Return the [x, y] coordinate for the center point of the cell that contains the specified text.  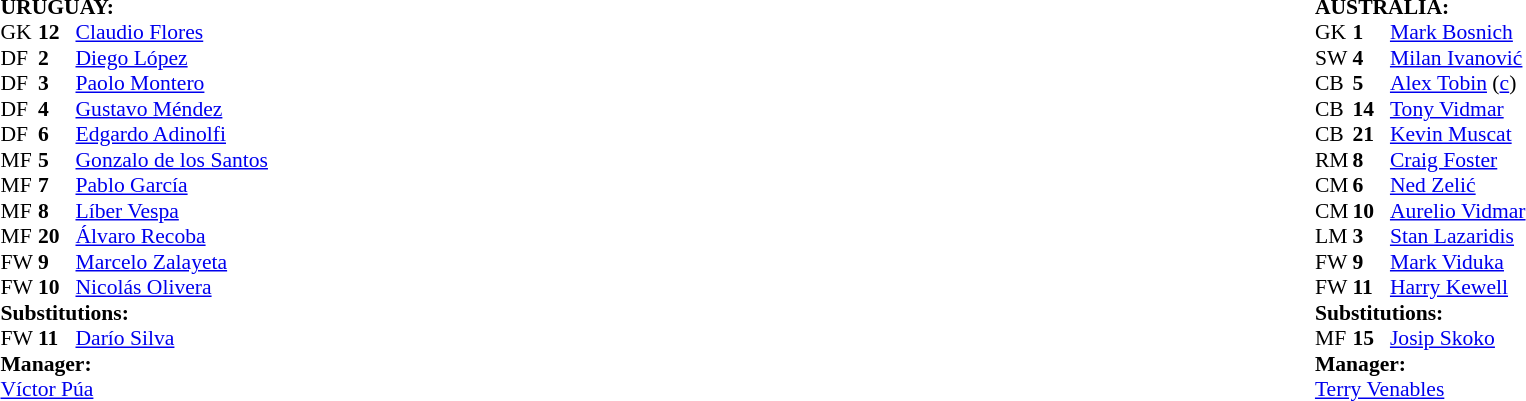
Gonzalo de los Santos [172, 160]
Pablo García [172, 185]
20 [57, 237]
Álvaro Recoba [172, 237]
14 [1371, 109]
7 [57, 185]
Kevin Muscat [1458, 135]
Alex Tobin (c) [1458, 83]
Darío Silva [172, 339]
Josip Skoko [1458, 339]
Stan Lazaridis [1458, 237]
SW [1334, 58]
Gustavo Méndez [172, 109]
Edgardo Adinolfi [172, 135]
Claudio Flores [172, 33]
Diego López [172, 58]
RM [1334, 160]
2 [57, 58]
Ned Zelić [1458, 185]
1 [1371, 33]
15 [1371, 339]
Mark Bosnich [1458, 33]
Paolo Montero [172, 83]
Nicolás Olivera [172, 287]
Tony Vidmar [1458, 109]
Milan Ivanović [1458, 58]
Harry Kewell [1458, 287]
LM [1334, 237]
Líber Vespa [172, 211]
Marcelo Zalayeta [172, 262]
Aurelio Vidmar [1458, 211]
Mark Viduka [1458, 262]
21 [1371, 135]
12 [57, 33]
Craig Foster [1458, 160]
